Return [x, y] of the center of cell containing provided text 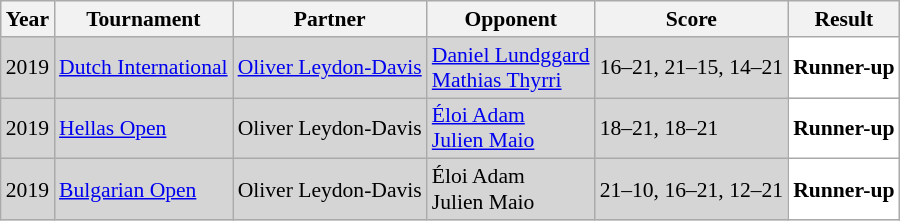
Tournament [144, 19]
Score [692, 19]
Daniel Lundggard Mathias Thyrri [511, 68]
Hellas Open [144, 128]
Opponent [511, 19]
18–21, 18–21 [692, 128]
Year [28, 19]
Dutch International [144, 68]
Partner [330, 19]
21–10, 16–21, 12–21 [692, 190]
16–21, 21–15, 14–21 [692, 68]
Result [844, 19]
Bulgarian Open [144, 190]
